Provide the (x, y) coordinate of the cell's center where the given text is located.  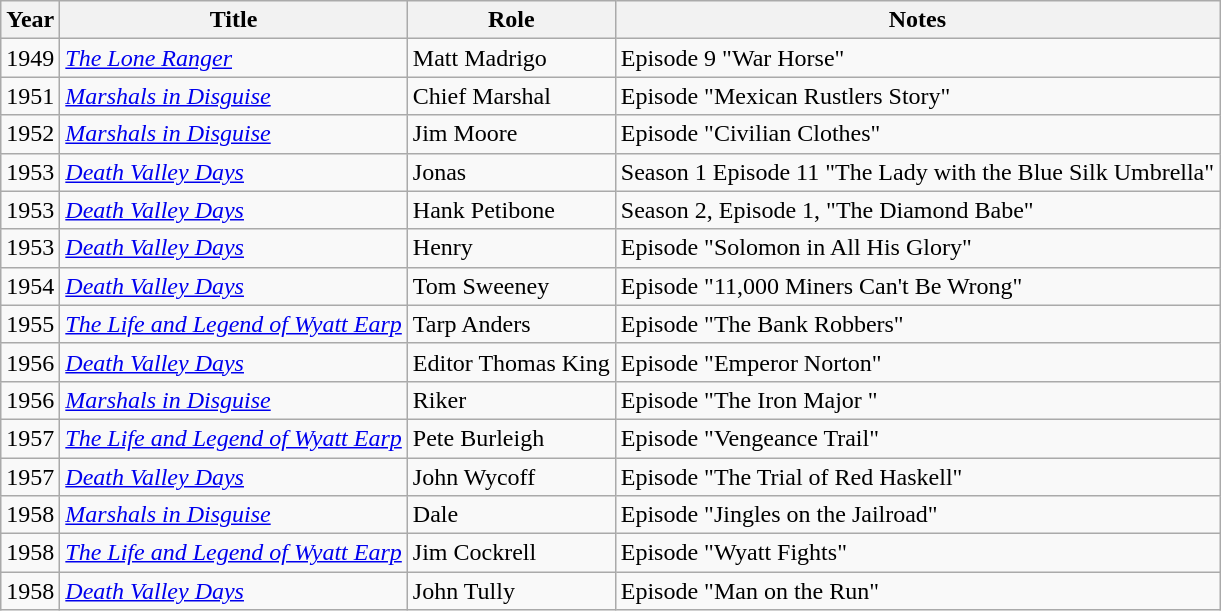
1949 (30, 58)
Episode "The Bank Robbers" (917, 324)
Title (234, 20)
Season 1 Episode 11 "The Lady with the Blue Silk Umbrella" (917, 172)
Pete Burleigh (511, 438)
Episode "The Trial of Red Haskell" (917, 477)
John Wycoff (511, 477)
Dale (511, 515)
Episode "Vengeance Trail" (917, 438)
Episode "Mexican Rustlers Story" (917, 96)
Episode "Jingles on the Jailroad" (917, 515)
1952 (30, 134)
Season 2, Episode 1, "The Diamond Babe" (917, 210)
Episode "Man on the Run" (917, 591)
Episode "Emperor Norton" (917, 362)
Tom Sweeney (511, 286)
Episode "Wyatt Fights" (917, 553)
Jonas (511, 172)
Episode 9 "War Horse" (917, 58)
Episode "11,000 Miners Can't Be Wrong" (917, 286)
Jim Cockrell (511, 553)
John Tully (511, 591)
Henry (511, 248)
Episode "Civilian Clothes" (917, 134)
1955 (30, 324)
Role (511, 20)
Jim Moore (511, 134)
Episode "The Iron Major " (917, 400)
Tarp Anders (511, 324)
Year (30, 20)
1951 (30, 96)
Hank Petibone (511, 210)
Chief Marshal (511, 96)
Notes (917, 20)
Episode "Solomon in All His Glory" (917, 248)
The Lone Ranger (234, 58)
Matt Madrigo (511, 58)
1954 (30, 286)
Editor Thomas King (511, 362)
Riker (511, 400)
